Extract the (x, y) coordinate from the center of the cell holding the provided text.  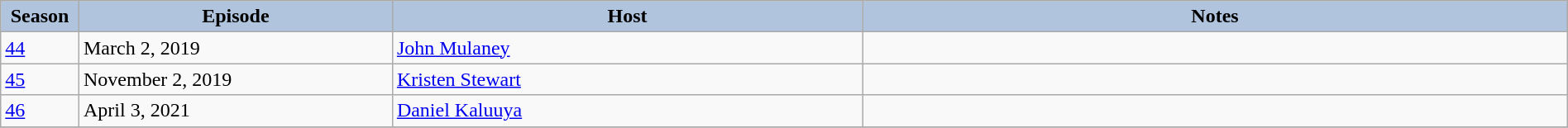
Episode (235, 17)
44 (40, 48)
Daniel Kaluuya (627, 111)
45 (40, 79)
Kristen Stewart (627, 79)
John Mulaney (627, 48)
Host (627, 17)
November 2, 2019 (235, 79)
March 2, 2019 (235, 48)
Notes (1216, 17)
April 3, 2021 (235, 111)
Season (40, 17)
46 (40, 111)
